Pinpoint the cell where the given text exists, returning its [x, y] midpoint coordinate. 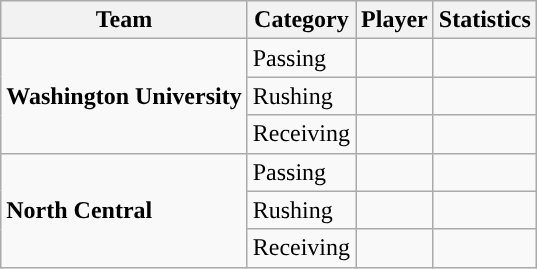
Washington University [124, 96]
North Central [124, 210]
Player [395, 20]
Team [124, 20]
Statistics [484, 20]
Category [301, 20]
